Search for the cell housing the specified text and yield its [X, Y] center coordinate. 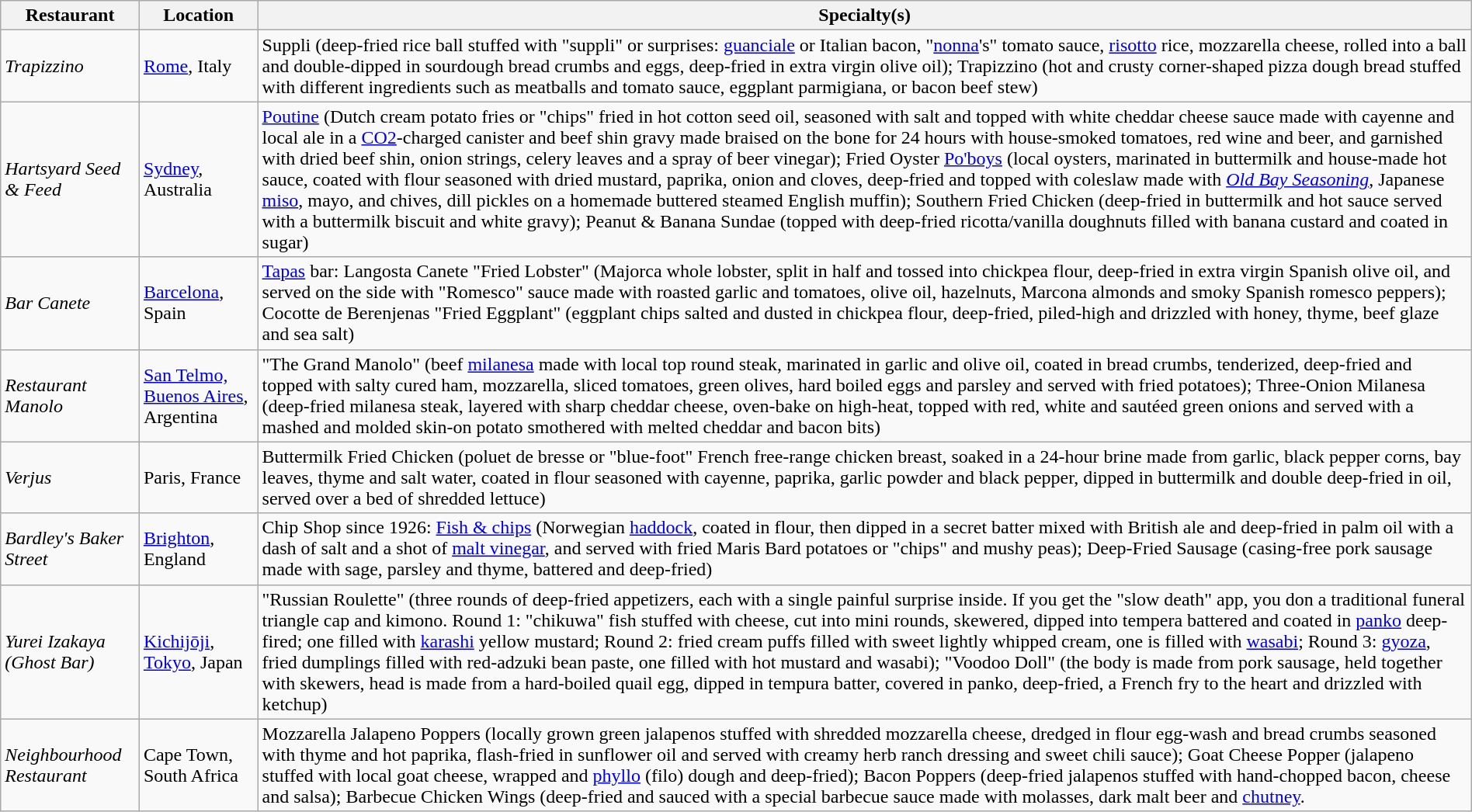
Kichijōji, Tokyo, Japan [199, 652]
San Telmo, Buenos Aires, Argentina [199, 396]
Verjus [70, 477]
Barcelona, Spain [199, 303]
Neighbourhood Restaurant [70, 765]
Bardley's Baker Street [70, 549]
Restaurant [70, 16]
Yurei Izakaya (Ghost Bar) [70, 652]
Hartsyard Seed & Feed [70, 179]
Sydney, Australia [199, 179]
Paris, France [199, 477]
Brighton, England [199, 549]
Rome, Italy [199, 66]
Location [199, 16]
Specialty(s) [865, 16]
Trapizzino [70, 66]
Restaurant Manolo [70, 396]
Cape Town, South Africa [199, 765]
Bar Canete [70, 303]
